Find where the given text appears and provide that cell's center as [x, y] coordinate. 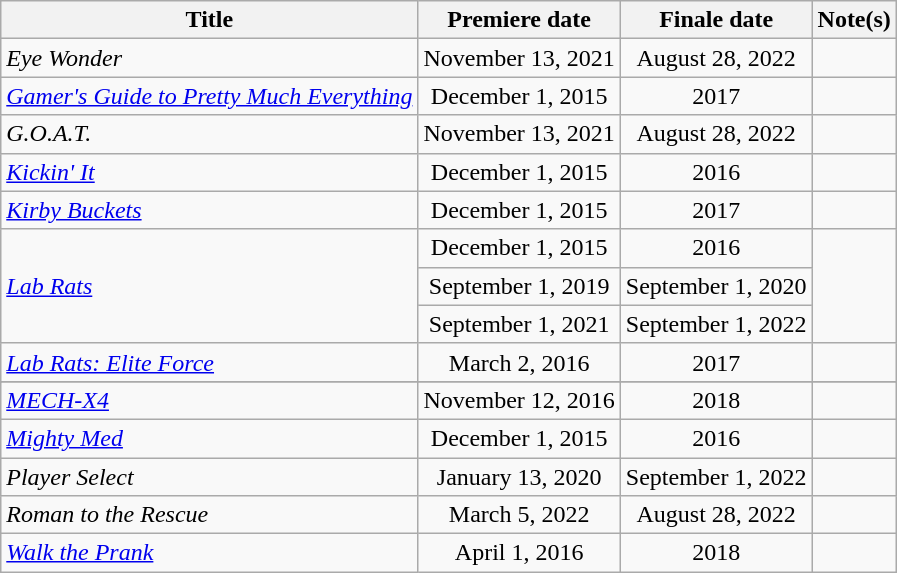
Title [210, 20]
Finale date [716, 20]
Roman to the Rescue [210, 515]
Lab Rats [210, 286]
March 5, 2022 [519, 515]
MECH-X4 [210, 400]
Player Select [210, 477]
January 13, 2020 [519, 477]
Gamer's Guide to Pretty Much Everything [210, 96]
Premiere date [519, 20]
G.O.A.T. [210, 134]
Note(s) [854, 20]
September 1, 2021 [519, 324]
Mighty Med [210, 438]
Kickin' It [210, 172]
November 12, 2016 [519, 400]
September 1, 2019 [519, 286]
September 1, 2020 [716, 286]
Lab Rats: Elite Force [210, 362]
March 2, 2016 [519, 362]
April 1, 2016 [519, 553]
Walk the Prank [210, 553]
Eye Wonder [210, 58]
Kirby Buckets [210, 210]
